For the text-containing cell, return its midpoint in (x, y) coordinate format. 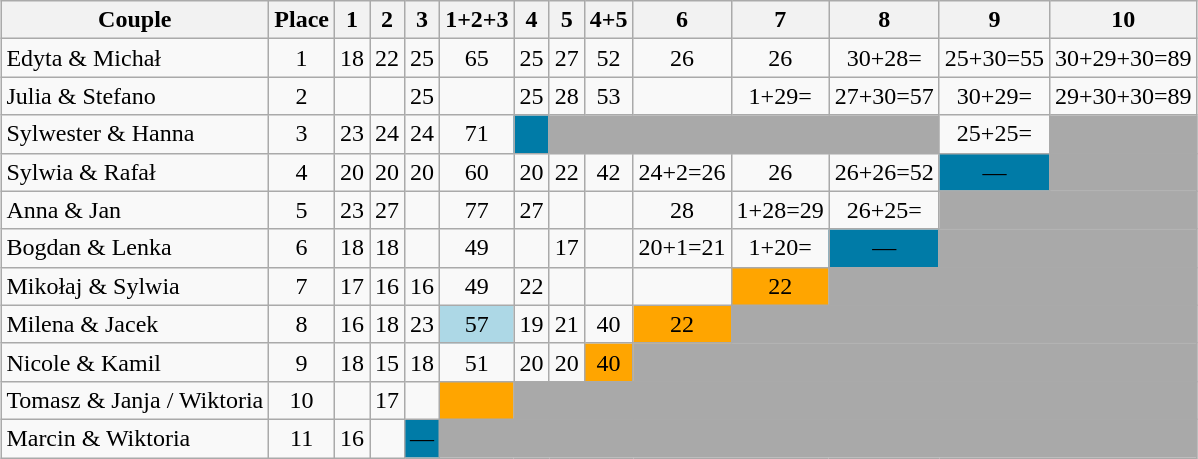
Sylwia & Rafał (135, 172)
30+29+30=89 (1123, 58)
25+25= (994, 134)
1+2+3 (477, 20)
4+5 (608, 20)
24+2=26 (682, 172)
Tomasz & Janja / Wiktoria (135, 400)
1+29= (780, 96)
15 (388, 362)
25+30=55 (994, 58)
Marcin & Wiktoria (135, 438)
Bogdan & Lenka (135, 248)
Julia & Stefano (135, 96)
Place (302, 20)
19 (532, 324)
1+20= (780, 248)
29+30+30=89 (1123, 96)
26+26=52 (884, 172)
Sylwester & Hanna (135, 134)
Anna & Jan (135, 210)
1+28=29 (780, 210)
Couple (135, 20)
53 (608, 96)
57 (477, 324)
Mikołaj & Sylwia (135, 286)
Milena & Jacek (135, 324)
52 (608, 58)
51 (477, 362)
30+29= (994, 96)
42 (608, 172)
21 (566, 324)
77 (477, 210)
Edyta & Michał (135, 58)
Nicole & Kamil (135, 362)
11 (302, 438)
26+25= (884, 210)
60 (477, 172)
27+30=57 (884, 96)
71 (477, 134)
30+28= (884, 58)
65 (477, 58)
20+1=21 (682, 248)
